Identify which cell holds the provided text, then report its [X, Y] central coordinate. 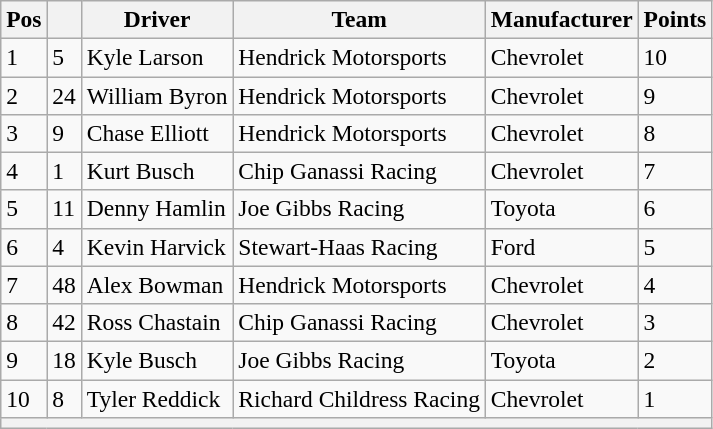
Kurt Busch [157, 171]
Richard Childress Racing [359, 398]
24 [64, 95]
Denny Hamlin [157, 209]
Ross Chastain [157, 322]
Stewart-Haas Racing [359, 247]
Kevin Harvick [157, 247]
Kyle Busch [157, 360]
42 [64, 322]
Chase Elliott [157, 133]
Manufacturer [562, 19]
Points [675, 19]
Kyle Larson [157, 57]
Pos [24, 19]
Team [359, 19]
48 [64, 285]
Alex Bowman [157, 285]
11 [64, 209]
18 [64, 360]
Tyler Reddick [157, 398]
Driver [157, 19]
Ford [562, 247]
William Byron [157, 95]
